Provide the [x, y] coordinate of the cell's center where the given text is located.  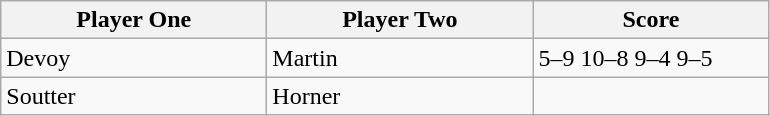
Player One [134, 20]
Player Two [400, 20]
Score [651, 20]
Soutter [134, 96]
Martin [400, 58]
Horner [400, 96]
Devoy [134, 58]
5–9 10–8 9–4 9–5 [651, 58]
